Search for the cell housing the specified text and yield its [X, Y] center coordinate. 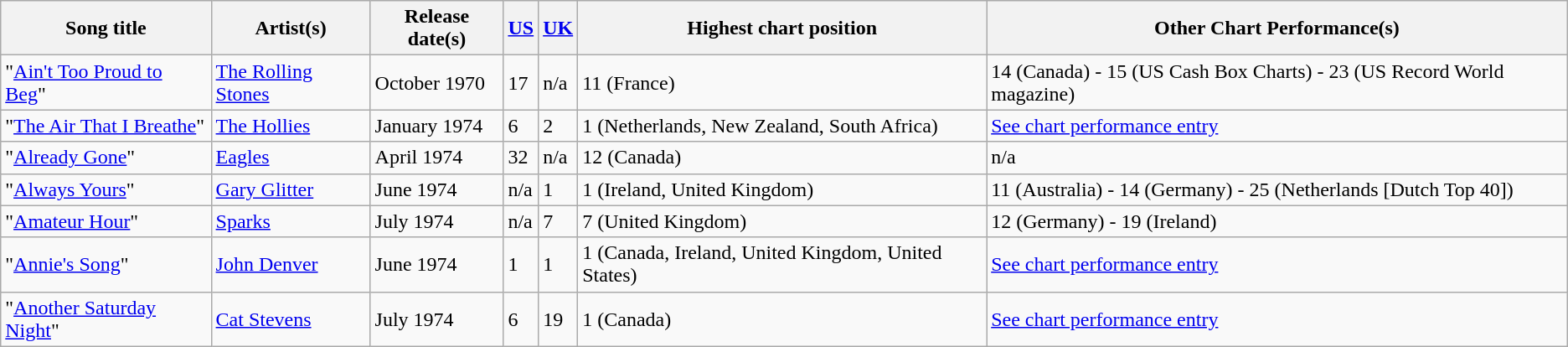
Release date(s) [437, 28]
12 (Canada) [782, 158]
7 (United Kingdom) [782, 221]
1 (Netherlands, New Zealand, South Africa) [782, 126]
John Denver [291, 265]
Other Chart Performance(s) [1277, 28]
Highest chart position [782, 28]
19 [558, 319]
US [521, 28]
January 1974 [437, 126]
14 (Canada) - 15 (US Cash Box Charts) - 23 (US Record World magazine) [1277, 82]
October 1970 [437, 82]
"Annie's Song" [106, 265]
7 [558, 221]
2 [558, 126]
"Another Saturday Night" [106, 319]
Song title [106, 28]
1 (Ireland, United Kingdom) [782, 189]
Artist(s) [291, 28]
"Always Yours" [106, 189]
Eagles [291, 158]
Sparks [291, 221]
Gary Glitter [291, 189]
April 1974 [437, 158]
Cat Stevens [291, 319]
1 (Canada, Ireland, United Kingdom, United States) [782, 265]
1 (Canada) [782, 319]
11 (France) [782, 82]
"Already Gone" [106, 158]
12 (Germany) - 19 (Ireland) [1277, 221]
The Rolling Stones [291, 82]
"Amateur Hour" [106, 221]
The Hollies [291, 126]
17 [521, 82]
32 [521, 158]
UK [558, 28]
11 (Australia) - 14 (Germany) - 25 (Netherlands [Dutch Top 40]) [1277, 189]
"Ain't Too Proud to Beg" [106, 82]
"The Air That I Breathe" [106, 126]
